Scan for the cell matching the given text and deliver its [x, y] coordinate at center. 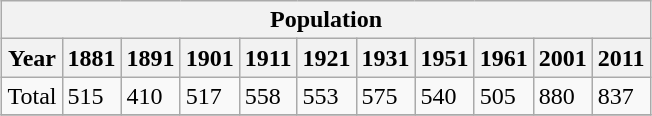
1891 [150, 58]
410 [150, 96]
1961 [504, 58]
515 [92, 96]
Population [326, 20]
1881 [92, 58]
Year [32, 58]
Total [32, 96]
2011 [621, 58]
2001 [562, 58]
553 [326, 96]
880 [562, 96]
1951 [444, 58]
1901 [210, 58]
837 [621, 96]
575 [386, 96]
558 [268, 96]
1931 [386, 58]
1911 [268, 58]
540 [444, 96]
505 [504, 96]
1921 [326, 58]
517 [210, 96]
